Locate the cell with the specified text and output its [X, Y] center coordinate. 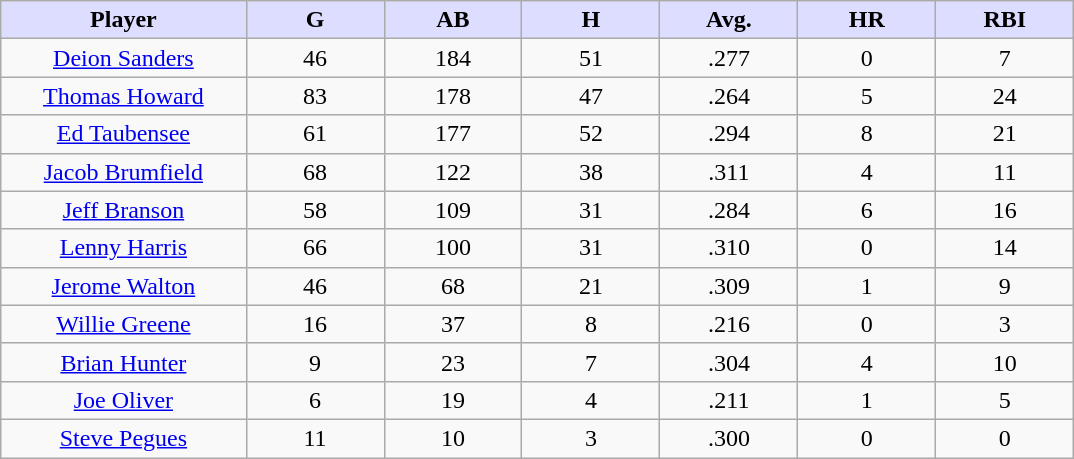
109 [453, 210]
177 [453, 134]
.310 [729, 248]
14 [1005, 248]
47 [591, 96]
51 [591, 58]
24 [1005, 96]
G [315, 20]
66 [315, 248]
Willie Greene [124, 324]
.284 [729, 210]
52 [591, 134]
83 [315, 96]
Ed Taubensee [124, 134]
.309 [729, 286]
.304 [729, 362]
184 [453, 58]
58 [315, 210]
Lenny Harris [124, 248]
.300 [729, 438]
23 [453, 362]
RBI [1005, 20]
.294 [729, 134]
.264 [729, 96]
Joe Oliver [124, 400]
.311 [729, 172]
Brian Hunter [124, 362]
100 [453, 248]
61 [315, 134]
Thomas Howard [124, 96]
178 [453, 96]
Player [124, 20]
AB [453, 20]
H [591, 20]
.211 [729, 400]
38 [591, 172]
122 [453, 172]
Steve Pegues [124, 438]
Jeff Branson [124, 210]
Jerome Walton [124, 286]
37 [453, 324]
HR [867, 20]
19 [453, 400]
.277 [729, 58]
Jacob Brumfield [124, 172]
Avg. [729, 20]
.216 [729, 324]
Deion Sanders [124, 58]
